Locate the cell with the specified text and output its (X, Y) center coordinate. 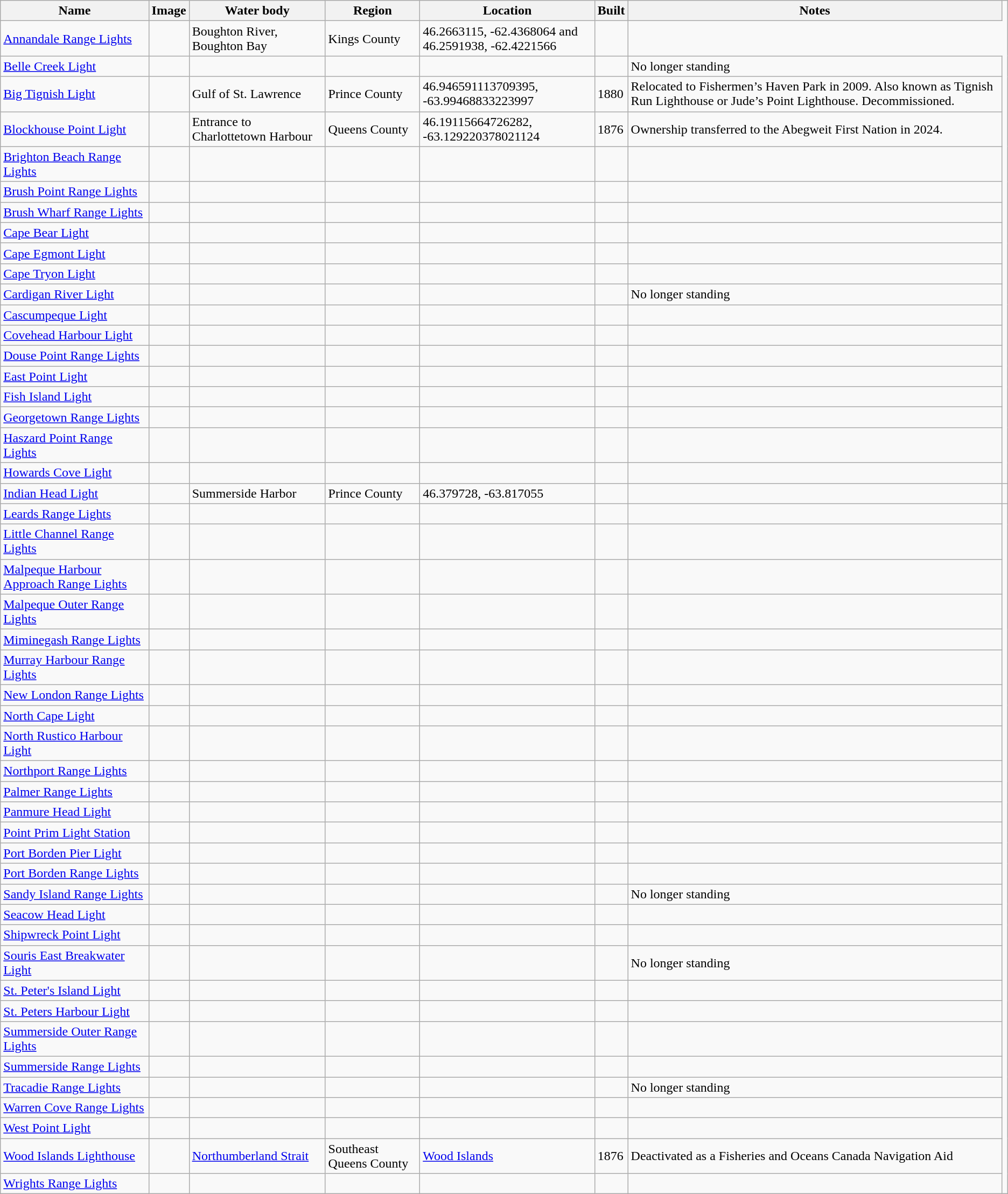
Summerside Harbor (257, 493)
Malpeque Outer Range Lights (74, 612)
Notes (815, 11)
Howards Cove Light (74, 473)
Covehead Harbour Light (74, 336)
1880 (611, 94)
Murray Harbour Range Lights (74, 667)
Little Channel Range Lights (74, 542)
Cape Egmont Light (74, 253)
Cape Tryon Light (74, 274)
Ownership transferred to the Abegweit First Nation in 2024. (815, 129)
Wrights Range Lights (74, 1184)
Blockhouse Point Light (74, 129)
Cascumpeque Light (74, 315)
Leards Range Lights (74, 514)
46.946591113709395, -63.99468833223997 (507, 94)
Southeast Queens County (373, 1156)
Brighton Beach Range Lights (74, 164)
Entrance to Charlottetown Harbour (257, 129)
Brush Wharf Range Lights (74, 212)
Brush Point Range Lights (74, 192)
Gulf of St. Lawrence (257, 94)
North Rustico Harbour Light (74, 743)
Queens County (373, 129)
New London Range Lights (74, 695)
Douse Point Range Lights (74, 356)
Wood Islands Lighthouse (74, 1156)
East Point Light (74, 376)
St. Peter's Island Light (74, 990)
Cape Bear Light (74, 233)
St. Peters Harbour Light (74, 1011)
Port Borden Range Lights (74, 874)
Belle Creek Light (74, 66)
Big Tignish Light (74, 94)
46.19115664726282, -63.129220378021124 (507, 129)
Annandale Range Lights (74, 39)
Water body (257, 11)
Boughton River, Boughton Bay (257, 39)
Image (169, 11)
46.2663115, -62.4368064 and46.2591938, -62.4221566 (507, 39)
Region (373, 11)
Name (74, 11)
Miminegash Range Lights (74, 639)
Port Borden Pier Light (74, 853)
Northumberland Strait (257, 1156)
Kings County (373, 39)
Warren Cove Range Lights (74, 1108)
Summerside Range Lights (74, 1066)
Indian Head Light (74, 493)
Cardigan River Light (74, 294)
Location (507, 11)
Deactivated as a Fisheries and Oceans Canada Navigation Aid (815, 1156)
Sandy Island Range Lights (74, 894)
Haszard Point Range Lights (74, 445)
Tracadie Range Lights (74, 1087)
Summerside Outer Range Lights (74, 1038)
West Point Light (74, 1128)
Georgetown Range Lights (74, 417)
46.379728, -63.817055 (507, 493)
Wood Islands (507, 1156)
Relocated to Fishermen’s Haven Park in 2009. Also known as Tignish Run Lighthouse or Jude’s Point Lighthouse. Decommissioned. (815, 94)
Fish Island Light (74, 397)
Point Prim Light Station (74, 833)
Shipwreck Point Light (74, 935)
Panmure Head Light (74, 812)
Malpeque Harbour Approach Range Lights (74, 576)
Northport Range Lights (74, 771)
Seacow Head Light (74, 914)
Built (611, 11)
Souris East Breakwater Light (74, 963)
Palmer Range Lights (74, 792)
North Cape Light (74, 716)
